Provide the (X, Y) coordinate of the cell's center where the given text is located.  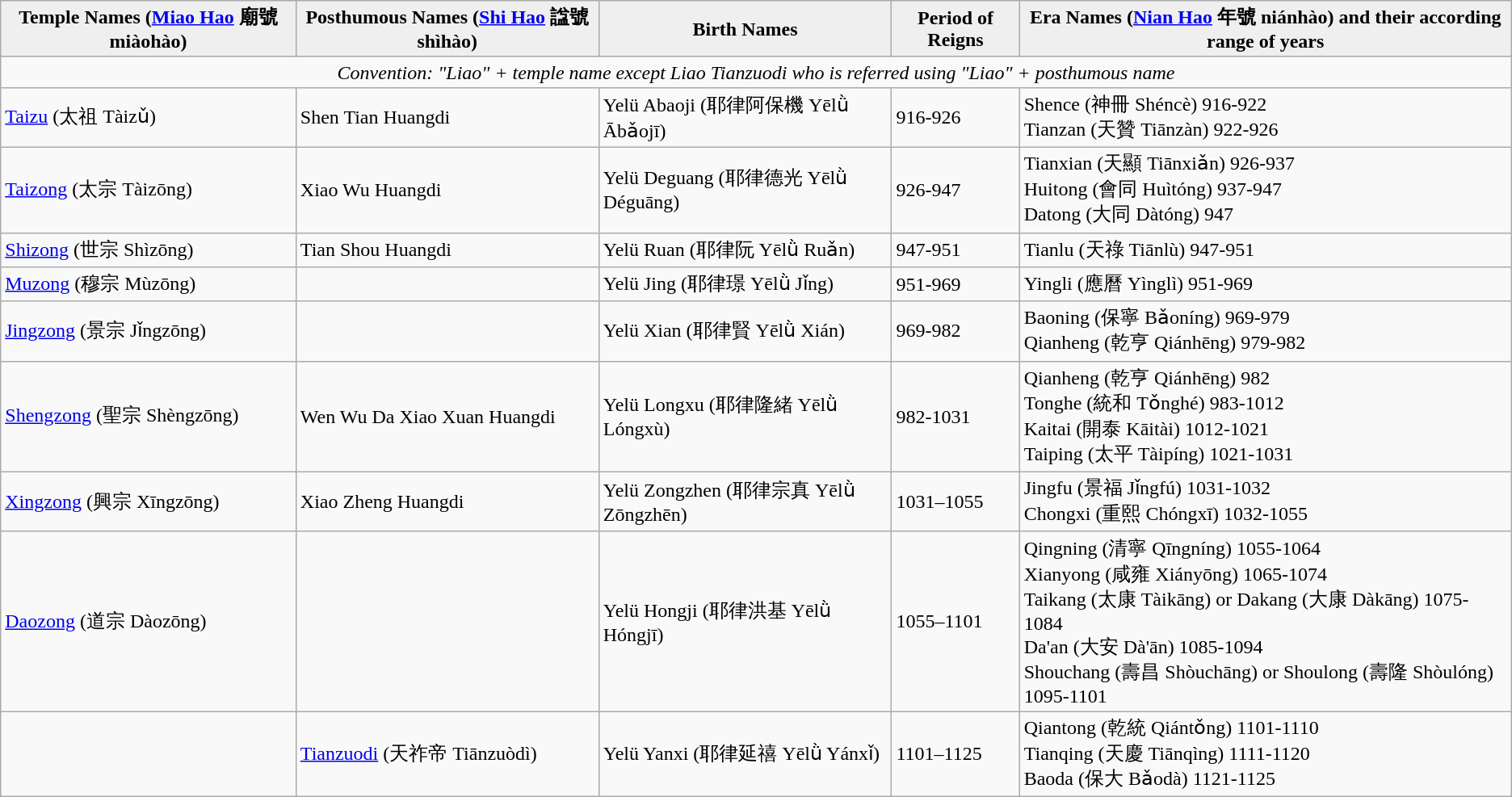
Jingzong (景宗 Jǐngzōng) (149, 331)
Birth Names (745, 29)
Yingli (應曆 Yìnglì) 951-969 (1265, 284)
Temple Names (Miao Hao 廟號 miàohào) (149, 29)
947-951 (955, 250)
Convention: "Liao" + temple name except Liao Tianzuodi who is referred using "Liao" + posthumous name (756, 72)
Shen Tian Huangdi (447, 117)
Posthumous Names (Shi Hao 諡號 shìhào) (447, 29)
Shence (神冊 Shéncè) 916-922Tianzan (天贊 Tiānzàn) 922-926 (1265, 117)
Shengzong (聖宗 Shèngzōng) (149, 417)
Taizu (太祖 Tàizǔ) (149, 117)
951-969 (955, 284)
Baoning (保寧 Bǎoníng) 969-979Qianheng (乾亨 Qiánhēng) 979-982 (1265, 331)
Era Names (Nian Hao 年號 niánhào) and their according range of years (1265, 29)
Yelü Yanxi (耶律延禧 Yēlǜ Yánxǐ) (745, 754)
Xingzong (興宗 Xīngzōng) (149, 501)
Wen Wu Da Xiao Xuan Huangdi (447, 417)
Yelü Jing (耶律璟 Yēlǜ Jǐng) (745, 284)
Qiantong (乾統 Qiántǒng) 1101-1110Tianqing (天慶 Tiānqìng) 1111-1120Baoda (保大 Bǎodà) 1121-1125 (1265, 754)
Yelü Ruan (耶律阮 Yēlǜ Ruǎn) (745, 250)
1101–1125 (955, 754)
Yelü Zongzhen (耶律宗真 Yēlǜ Zōngzhēn) (745, 501)
Jingfu (景福 Jǐngfú) 1031-1032Chongxi (重熙 Chóngxī) 1032-1055 (1265, 501)
Xiao Wu Huangdi (447, 190)
Xiao Zheng Huangdi (447, 501)
Tian Shou Huangdi (447, 250)
Yelü Xian (耶律賢 Yēlǜ Xián) (745, 331)
Period of Reigns (955, 29)
Yelü Deguang (耶律德光 Yēlǜ Déguāng) (745, 190)
Yelü Abaoji (耶律阿保機 Yēlǜ Ābǎojī) (745, 117)
Daozong (道宗 Dàozōng) (149, 622)
926-947 (955, 190)
1031–1055 (955, 501)
Qianheng (乾亨 Qiánhēng) 982Tonghe (統和 Tǒnghé) 983-1012Kaitai (開泰 Kāitài) 1012-1021Taiping (太平 Tàipíng) 1021-1031 (1265, 417)
Taizong (太宗 Tàizōng) (149, 190)
982-1031 (955, 417)
Tianlu (天祿 Tiānlù) 947-951 (1265, 250)
Tianxian (天顯 Tiānxiǎn) 926-937Huitong (會同 Huìtóng) 937-947Datong (大同 Dàtóng) 947 (1265, 190)
969-982 (955, 331)
Tianzuodi (天祚帝 Tiānzuòdì) (447, 754)
Yelü Hongji (耶律洪基 Yēlǜ Hóngjī) (745, 622)
Muzong (穆宗 Mùzōng) (149, 284)
Yelü Longxu (耶律隆緒 Yēlǜ Lóngxù) (745, 417)
1055–1101 (955, 622)
916-926 (955, 117)
Shizong (世宗 Shìzōng) (149, 250)
